Determine the (X, Y) coordinate at the center of the cell enclosing the given text.  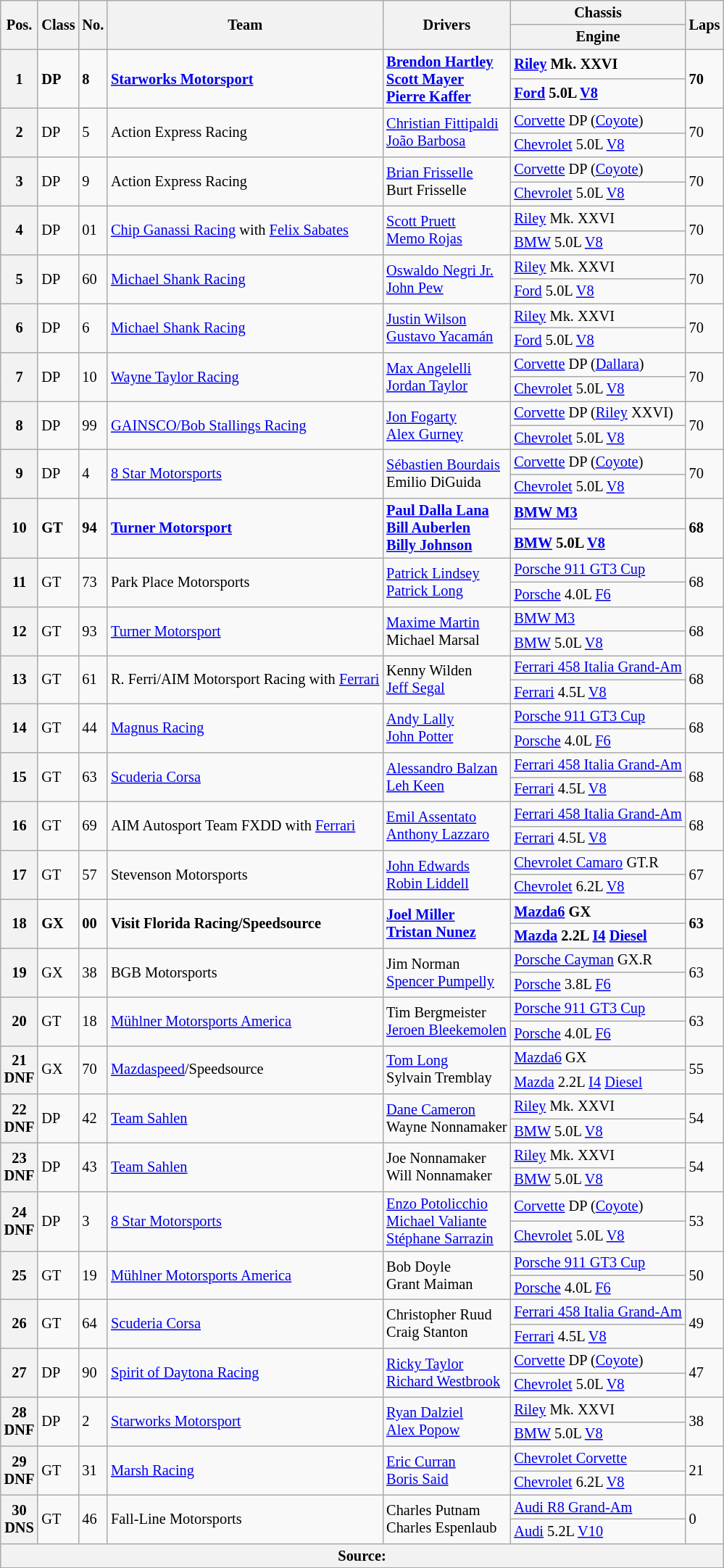
47 (704, 1372)
AIM Autosport Team FXDD with Ferrari (245, 826)
29DNF (20, 1469)
Justin Wilson Gustavo Yacamán (446, 328)
Maxime Martin Michael Marsal (446, 630)
64 (93, 1325)
Chassis (597, 12)
Fall-Line Motorsports (245, 1519)
Laps (704, 25)
GAINSCO/Bob Stallings Racing (245, 425)
Corvette DP (Riley XXVI) (597, 413)
00 (93, 923)
20 (20, 1020)
99 (93, 425)
Dane Cameron Wayne Nonnamaker (446, 1119)
Tom Long Sylvain Tremblay (446, 1069)
13 (20, 680)
Drivers (446, 25)
No. (93, 25)
46 (93, 1519)
53 (704, 1222)
1 (20, 79)
John Edwards Robin Liddell (446, 874)
Pos. (20, 25)
Source: (362, 1556)
Alessandro Balzan Leh Keen (446, 777)
60 (93, 278)
94 (93, 528)
Corvette DP (Dallara) (597, 364)
Chevrolet Camaro GT.R (597, 862)
Joe Nonnamaker Will Nonnamaker (446, 1167)
Eric Curran Boris Said (446, 1469)
11 (20, 581)
24DNF (20, 1222)
50 (704, 1275)
Emil Assentato Anthony Lazzaro (446, 826)
22DNF (20, 1119)
Jim Norman Spencer Pumpelly (446, 972)
Audi R8 Grand-Am (597, 1507)
Brendon Hartley Scott Mayer Pierre Kaffer (446, 79)
R. Ferri/AIM Motorsport Racing with Ferrari (245, 680)
Visit Florida Racing/Speedsource (245, 923)
57 (93, 874)
Andy Lally John Potter (446, 727)
Paul Dalla Lana Bill Auberlen Billy Johnson (446, 528)
Patrick Lindsey Patrick Long (446, 581)
43 (93, 1167)
26 (20, 1325)
25 (20, 1275)
Wayne Taylor Racing (245, 377)
73 (93, 581)
69 (93, 826)
27 (20, 1372)
Joel Miller Tristan Nunez (446, 923)
Chevrolet Corvette (597, 1458)
Tim Bergmeister Jeroen Bleekemolen (446, 1020)
31 (93, 1469)
01 (93, 230)
Mazdaspeed/Speedsource (245, 1069)
Ricky Taylor Richard Westbrook (446, 1372)
Bob Doyle Grant Maiman (446, 1275)
12 (20, 630)
0 (704, 1519)
21 (704, 1469)
Stevenson Motorsports (245, 874)
Jon Fogarty Alex Gurney (446, 425)
Max Angelelli Jordan Taylor (446, 377)
90 (93, 1372)
Porsche 3.8L F6 (597, 985)
Magnus Racing (245, 727)
Kenny Wilden Jeff Segal (446, 680)
Audi 5.2L V10 (597, 1531)
7 (20, 377)
Chip Ganassi Racing with Felix Sabates (245, 230)
49 (704, 1325)
Engine (597, 37)
Charles Putnam Charles Espenlaub (446, 1519)
30DNS (20, 1519)
Team (245, 25)
28DNF (20, 1422)
Spirit of Daytona Racing (245, 1372)
Scott Pruett Memo Rojas (446, 230)
55 (704, 1069)
44 (93, 727)
Brian Frisselle Burt Frisselle (446, 181)
Marsh Racing (245, 1469)
21DNF (20, 1069)
42 (93, 1119)
Christian Fittipaldi João Barbosa (446, 132)
Oswaldo Negri Jr. John Pew (446, 278)
Park Place Motorsports (245, 581)
Porsche Cayman GX.R (597, 960)
67 (704, 874)
Enzo Potolicchio Michael Valiante Stéphane Sarrazin (446, 1222)
23DNF (20, 1167)
Sébastien Bourdais Emilio DiGuida (446, 474)
14 (20, 727)
Christopher Ruud Craig Stanton (446, 1325)
Class (58, 25)
93 (93, 630)
15 (20, 777)
Ryan Dalziel Alex Popow (446, 1422)
16 (20, 826)
BGB Motorsports (245, 972)
61 (93, 680)
17 (20, 874)
